Output the (X, Y) coordinate of the center of the cell containing the given text.  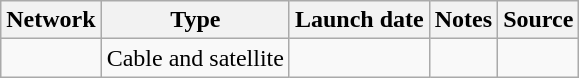
Notes (463, 20)
Source (538, 20)
Type (195, 20)
Launch date (359, 20)
Network (51, 20)
Cable and satellite (195, 58)
